Detect which cell encompasses the target text, then output its [X, Y] center coordinate. 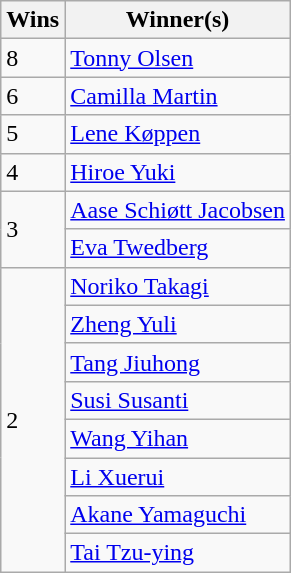
Noriko Takagi [178, 286]
Camilla Martin [178, 96]
Lene Køppen [178, 134]
Zheng Yuli [178, 324]
Eva Twedberg [178, 248]
5 [33, 134]
Akane Yamaguchi [178, 515]
6 [33, 96]
Tang Jiuhong [178, 362]
Winner(s) [178, 20]
Aase Schiøtt Jacobsen [178, 210]
Tai Tzu-ying [178, 553]
8 [33, 58]
Li Xuerui [178, 477]
2 [33, 419]
Hiroe Yuki [178, 172]
Wang Yihan [178, 438]
Susi Susanti [178, 400]
Wins [33, 20]
4 [33, 172]
3 [33, 229]
Tonny Olsen [178, 58]
